Provide the [X, Y] coordinate of the cell's center where the given text is located.  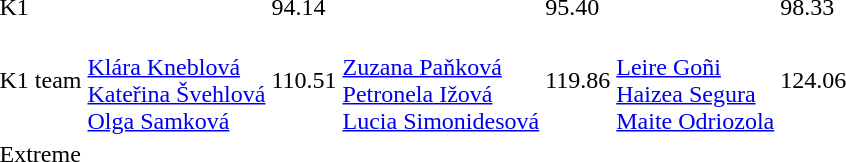
110.51 [304, 80]
119.86 [578, 80]
Leire GoñiHaizea SeguraMaite Odriozola [696, 80]
Zuzana PaňkováPetronela IžováLucia Simonidesová [441, 80]
Klára KneblováKateřina ŠvehlováOlga Samková [176, 80]
